From the cell containing the given text, extract its center point as (x, y) coordinate. 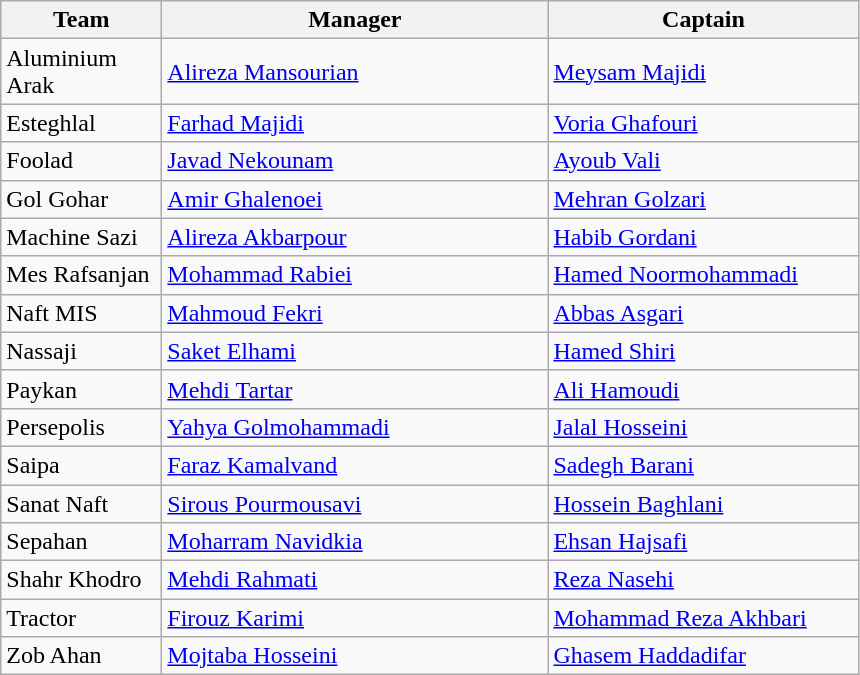
Mahmoud Fekri (355, 313)
Ali Hamoudi (704, 389)
Ghasem Haddadifar (704, 656)
Moharram Navidkia (355, 542)
Paykan (82, 389)
Yahya Golmohammadi (355, 427)
Javad Nekounam (355, 161)
Mehdi Tartar (355, 389)
Faraz Kamalvand (355, 465)
Farhad Majidi (355, 123)
Firouz Karimi (355, 618)
Saket Elhami (355, 351)
Nassaji (82, 351)
Amir Ghalenoei (355, 199)
Saipa (82, 465)
Tractor (82, 618)
Abbas Asgari (704, 313)
Mehran Golzari (704, 199)
Reza Nasehi (704, 580)
Hamed Shiri (704, 351)
Captain (704, 20)
Shahr Khodro (82, 580)
Habib Gordani (704, 237)
Mes Rafsanjan (82, 275)
Jalal Hosseini (704, 427)
Hossein Baghlani (704, 503)
Ayoub Vali (704, 161)
Sadegh Barani (704, 465)
Voria Ghafouri (704, 123)
Zob Ahan (82, 656)
Team (82, 20)
Mohammad Rabiei (355, 275)
Machine Sazi (82, 237)
Manager (355, 20)
Naft MIS (82, 313)
Gol Gohar (82, 199)
Sanat Naft (82, 503)
Alireza Mansourian (355, 72)
Esteghlal (82, 123)
Ehsan Hajsafi (704, 542)
Mojtaba Hosseini (355, 656)
Mohammad Reza Akhbari (704, 618)
Sirous Pourmousavi (355, 503)
Hamed Noormohammadi (704, 275)
Alireza Akbarpour (355, 237)
Meysam Majidi (704, 72)
Aluminium Arak (82, 72)
Mehdi Rahmati (355, 580)
Persepolis (82, 427)
Sepahan (82, 542)
Foolad (82, 161)
